Determine the (X, Y) coordinate at the center of the cell enclosing the given text.  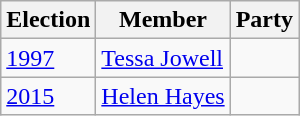
Helen Hayes (163, 96)
Tessa Jowell (163, 58)
Member (163, 20)
2015 (48, 96)
Election (48, 20)
1997 (48, 58)
Party (264, 20)
